Scan for the cell matching the given text and deliver its (x, y) coordinate at center. 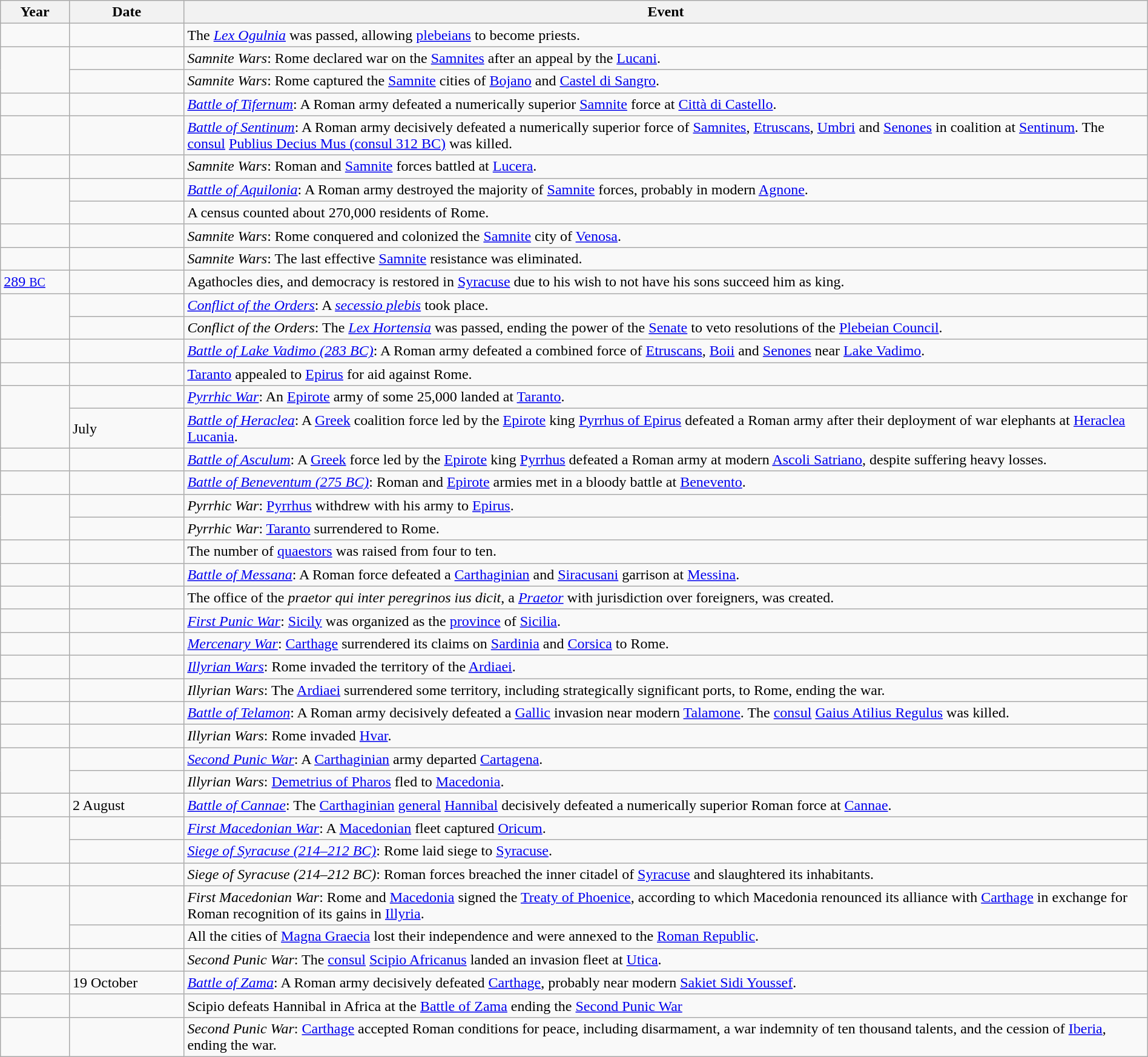
Pyrrhic War: An Epirote army of some 25,000 landed at Taranto. (666, 397)
Battle of Telamon: A Roman army decisively defeated a Gallic invasion near modern Talamone. The consul Gaius Atilius Regulus was killed. (666, 713)
Illyrian Wars: Demetrius of Pharos fled to Macedonia. (666, 782)
Conflict of the Orders: The Lex Hortensia was passed, ending the power of the Senate to veto resolutions of the Plebeian Council. (666, 328)
Siege of Syracuse (214–212 BC): Rome laid siege to Syracuse. (666, 851)
First Punic War: Sicily was organized as the province of Sicilia. (666, 621)
Battle of Messana: A Roman force defeated a Carthaginian and Siracusani garrison at Messina. (666, 575)
Pyrrhic War: Taranto surrendered to Rome. (666, 528)
289 BC (35, 282)
Scipio defeats Hannibal in Africa at the Battle of Zama ending the Second Punic War (666, 1006)
Second Punic War: The consul Scipio Africanus landed an invasion fleet at Utica. (666, 960)
Samnite Wars: Rome conquered and colonized the Samnite city of Venosa. (666, 235)
Date (126, 12)
Illyrian Wars: Rome invaded the territory of the Ardiaei. (666, 667)
2 August (126, 805)
Illyrian Wars: Rome invaded Hvar. (666, 736)
Event (666, 12)
A census counted about 270,000 residents of Rome. (666, 212)
Conflict of the Orders: A secessio plebis took place. (666, 305)
Samnite Wars: The last effective Samnite resistance was eliminated. (666, 258)
The number of quaestors was raised from four to ten. (666, 552)
Siege of Syracuse (214–212 BC): Roman forces breached the inner citadel of Syracuse and slaughtered its inhabitants. (666, 874)
Second Punic War: A Carthaginian army departed Cartagena. (666, 759)
Mercenary War: Carthage surrendered its claims on Sardinia and Corsica to Rome. (666, 644)
July (126, 429)
The Lex Ogulnia was passed, allowing plebeians to become priests. (666, 35)
First Macedonian War: A Macedonian fleet captured Oricum. (666, 828)
All the cities of Magna Graecia lost their independence and were annexed to the Roman Republic. (666, 937)
Pyrrhic War: Pyrrhus withdrew with his army to Epirus. (666, 505)
Samnite Wars: Roman and Samnite forces battled at Lucera. (666, 166)
Battle of Zama: A Roman army decisively defeated Carthage, probably near modern Sakiet Sidi Youssef. (666, 983)
Samnite Wars: Rome captured the Samnite cities of Bojano and Castel di Sangro. (666, 81)
Battle of Lake Vadimo (283 BC): A Roman army defeated a combined force of Etruscans, Boii and Senones near Lake Vadimo. (666, 351)
Year (35, 12)
Samnite Wars: Rome declared war on the Samnites after an appeal by the Lucani. (666, 58)
Battle of Asculum: A Greek force led by the Epirote king Pyrrhus defeated a Roman army at modern Ascoli Satriano, despite suffering heavy losses. (666, 459)
19 October (126, 983)
Battle of Cannae: The Carthaginian general Hannibal decisively defeated a numerically superior Roman force at Cannae. (666, 805)
Agathocles dies, and democracy is restored in Syracuse due to his wish to not have his sons succeed him as king. (666, 282)
The office of the praetor qui inter peregrinos ius dicit, a Praetor with jurisdiction over foreigners, was created. (666, 598)
Taranto appealed to Epirus for aid against Rome. (666, 374)
Battle of Beneventum (275 BC): Roman and Epirote armies met in a bloody battle at Benevento. (666, 482)
Battle of Tifernum: A Roman army defeated a numerically superior Samnite force at Città di Castello. (666, 104)
Illyrian Wars: The Ardiaei surrendered some territory, including strategically significant ports, to Rome, ending the war. (666, 690)
Battle of Aquilonia: A Roman army destroyed the majority of Samnite forces, probably in modern Agnone. (666, 189)
